Detect which cell encompasses the target text, then output its [X, Y] center coordinate. 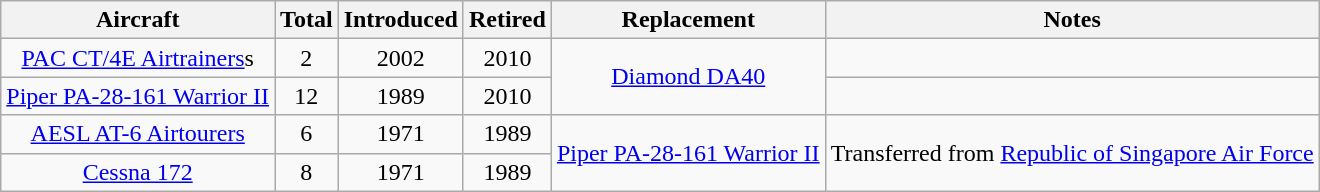
12 [307, 96]
AESL AT-6 Airtourers [138, 134]
2002 [400, 58]
6 [307, 134]
Diamond DA40 [688, 77]
Retired [507, 20]
Aircraft [138, 20]
2 [307, 58]
Cessna 172 [138, 172]
PAC CT/4E Airtrainerss [138, 58]
Notes [1072, 20]
Total [307, 20]
8 [307, 172]
Transferred from Republic of Singapore Air Force [1072, 153]
Replacement [688, 20]
Introduced [400, 20]
